Pinpoint the cell where the given text exists, returning its (x, y) midpoint coordinate. 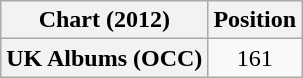
UK Albums (OCC) (104, 58)
Chart (2012) (104, 20)
Position (255, 20)
161 (255, 58)
